Return (x, y) of the center of cell containing provided text 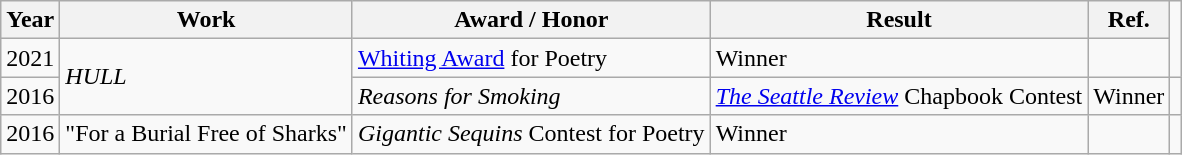
HULL (206, 77)
Whiting Award for Poetry (531, 58)
Work (206, 20)
Result (899, 20)
The Seattle Review Chapbook Contest (899, 96)
Gigantic Sequins Contest for Poetry (531, 134)
Award / Honor (531, 20)
2021 (30, 58)
Ref. (1129, 20)
Reasons for Smoking (531, 96)
Year (30, 20)
"For a Burial Free of Sharks" (206, 134)
